Output the (x, y) coordinate of the center of the cell containing the given text.  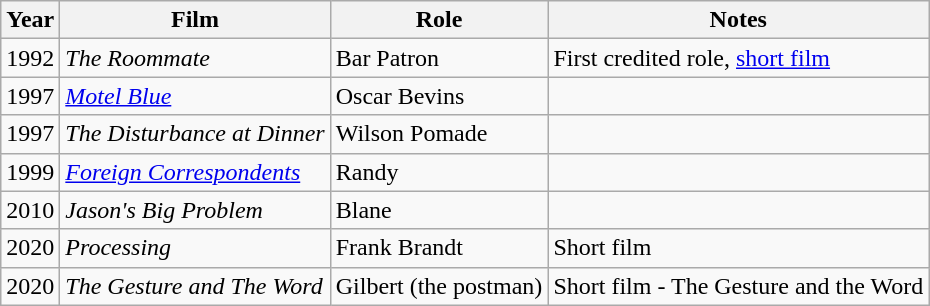
Processing (195, 248)
First credited role, short film (738, 58)
1999 (30, 172)
Bar Patron (439, 58)
Motel Blue (195, 96)
The Roommate (195, 58)
The Gesture and The Word (195, 286)
2010 (30, 210)
Oscar Bevins (439, 96)
Blane (439, 210)
Film (195, 20)
Role (439, 20)
Randy (439, 172)
Year (30, 20)
Notes (738, 20)
Jason's Big Problem (195, 210)
Wilson Pomade (439, 134)
Gilbert (the postman) (439, 286)
Short film (738, 248)
Foreign Correspondents (195, 172)
Short film - The Gesture and the Word (738, 286)
1992 (30, 58)
Frank Brandt (439, 248)
The Disturbance at Dinner (195, 134)
